Return [X, Y] of the center of cell containing provided text 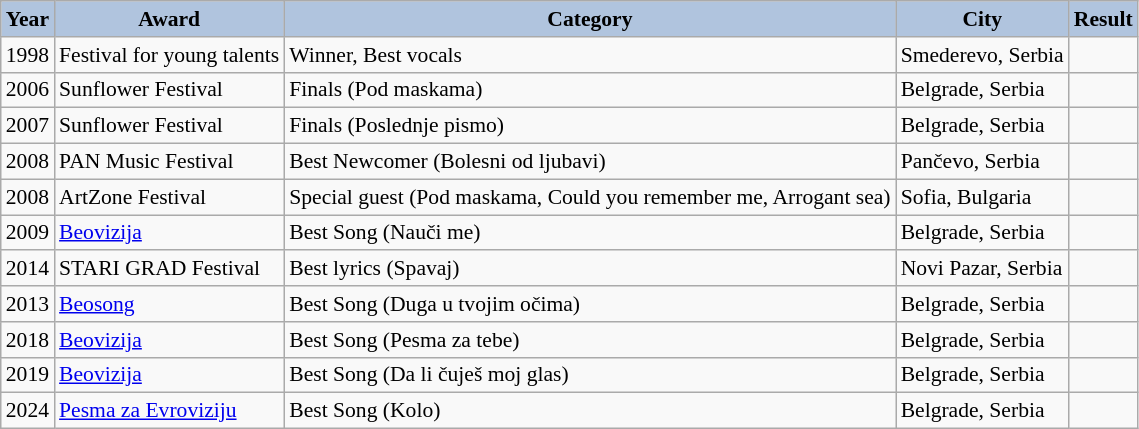
Beosong [169, 304]
Best Newcomer (Bolesni od ljubavi) [590, 162]
Best Song (Kolo) [590, 411]
PAN Music Festival [169, 162]
Year [28, 19]
Best Song (Da li čuješ moj glas) [590, 375]
2006 [28, 90]
1998 [28, 55]
Best Song (Pesma za tebe) [590, 340]
Smederevo, Serbia [982, 55]
Winner, Best vocals [590, 55]
Pančevo, Serbia [982, 162]
Category [590, 19]
2009 [28, 233]
ArtZone Festival [169, 197]
2014 [28, 269]
Sofia, Bulgaria [982, 197]
2019 [28, 375]
Special guest (Pod maskama, Could you remember me, Arrogant sea) [590, 197]
Novi Pazar, Serbia [982, 269]
Result [1104, 19]
Best lyrics (Spavaj) [590, 269]
2013 [28, 304]
Best Song (Duga u tvojim očima) [590, 304]
Pesma za Evroviziju [169, 411]
City [982, 19]
Best Song (Nauči me) [590, 233]
Finals (Poslednje pismo) [590, 126]
Award [169, 19]
2024 [28, 411]
Festival for young talents [169, 55]
2018 [28, 340]
Finals (Pod maskama) [590, 90]
STARI GRAD Festival [169, 269]
2007 [28, 126]
